Scan for the cell matching the given text and deliver its [x, y] coordinate at center. 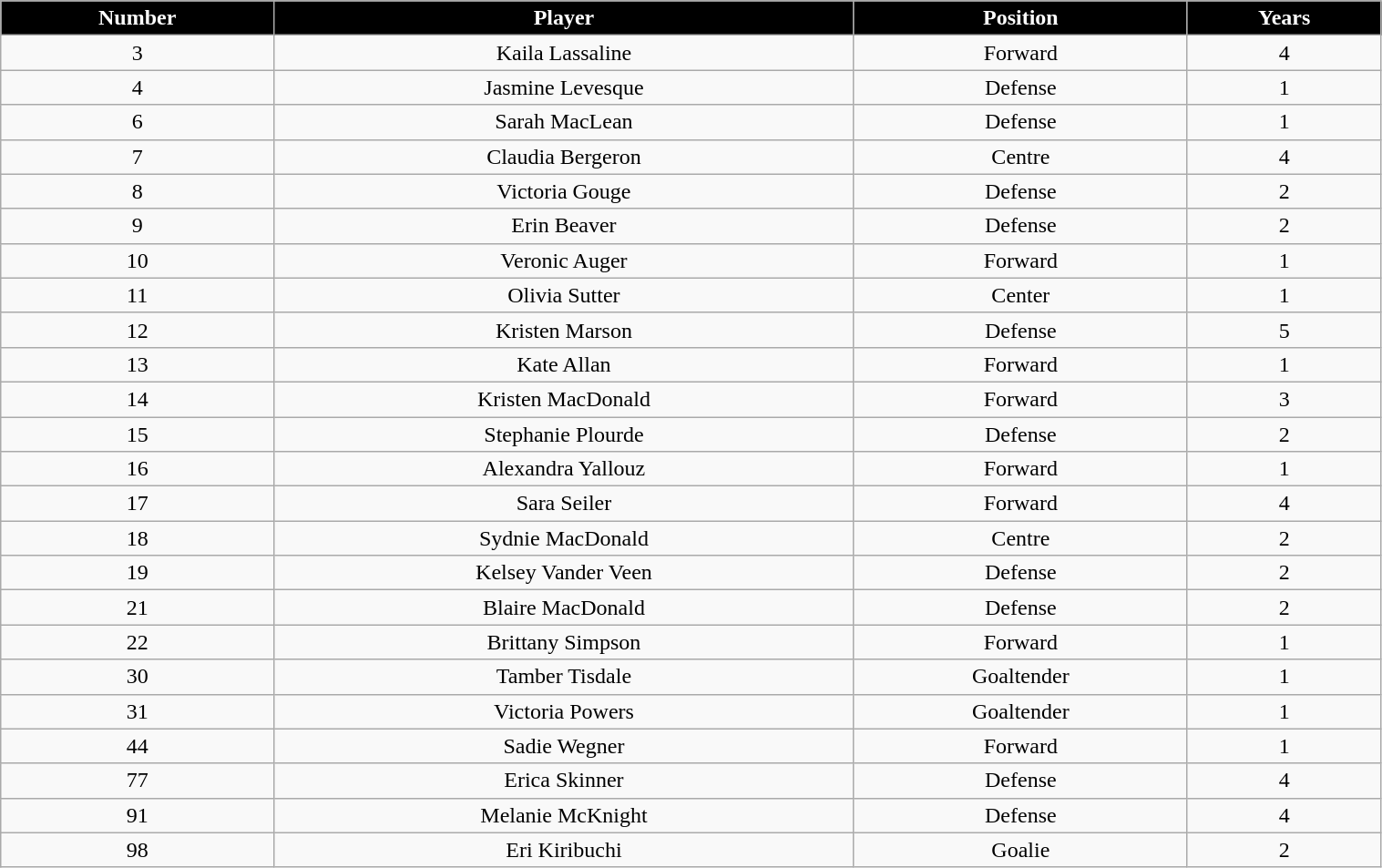
Kelsey Vander Veen [565, 573]
Melanie McKnight [565, 815]
Number [138, 18]
30 [138, 677]
Victoria Powers [565, 711]
Victoria Gouge [565, 191]
Alexandra Yallouz [565, 469]
Player [565, 18]
16 [138, 469]
Olivia Sutter [565, 295]
Blaire MacDonald [565, 608]
Kristen MacDonald [565, 399]
12 [138, 330]
Kristen Marson [565, 330]
Center [1020, 295]
6 [138, 122]
Years [1285, 18]
18 [138, 538]
8 [138, 191]
77 [138, 781]
10 [138, 260]
9 [138, 226]
Kate Allan [565, 364]
Erin Beaver [565, 226]
19 [138, 573]
Sara Seiler [565, 504]
22 [138, 642]
5 [1285, 330]
11 [138, 295]
Eri Kiribuchi [565, 850]
91 [138, 815]
Claudia Bergeron [565, 157]
31 [138, 711]
Sadie Wegner [565, 746]
21 [138, 608]
Stephanie Plourde [565, 434]
Position [1020, 18]
Kaila Lassaline [565, 53]
14 [138, 399]
Erica Skinner [565, 781]
Tamber Tisdale [565, 677]
Veronic Auger [565, 260]
Brittany Simpson [565, 642]
Jasmine Levesque [565, 87]
98 [138, 850]
Sydnie MacDonald [565, 538]
17 [138, 504]
7 [138, 157]
44 [138, 746]
Sarah MacLean [565, 122]
15 [138, 434]
13 [138, 364]
Goalie [1020, 850]
